Capture the cell that displays the provided text and extract its [X, Y] central coordinate. 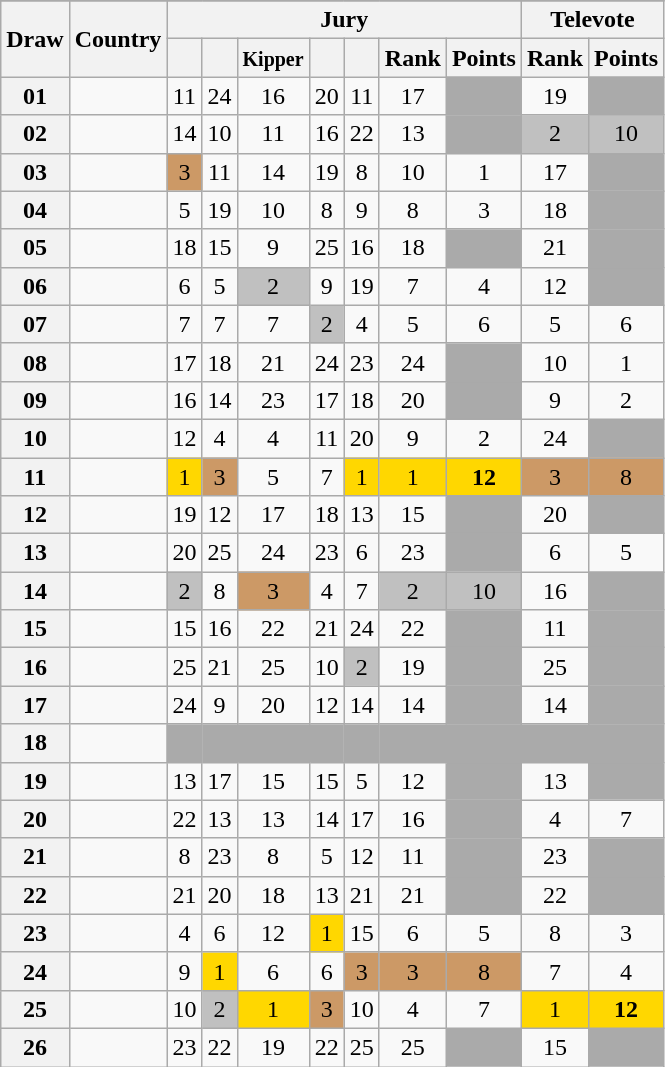
Draw [35, 39]
01 [35, 96]
26 [35, 1047]
07 [35, 324]
02 [35, 134]
09 [35, 400]
Kipper [273, 58]
03 [35, 172]
05 [35, 248]
04 [35, 210]
Televote [592, 20]
Jury [344, 20]
06 [35, 286]
08 [35, 362]
Country [118, 39]
